Search for the cell housing the specified text and yield its (x, y) center coordinate. 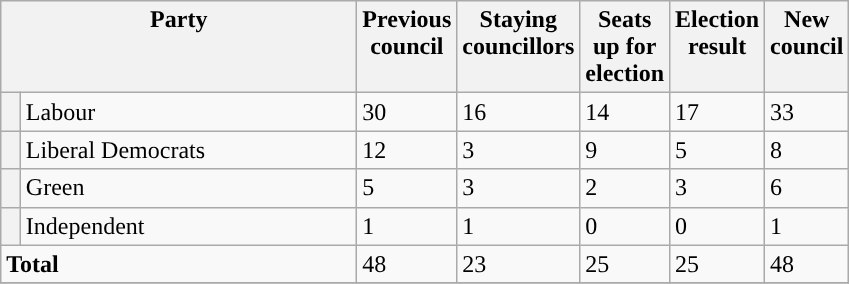
6 (807, 188)
Staying councillors (518, 47)
Party (179, 47)
Previous council (407, 47)
Seats up for election (625, 47)
16 (518, 112)
2 (625, 188)
9 (625, 150)
Election result (718, 47)
33 (807, 112)
Independent (188, 226)
Liberal Democrats (188, 150)
14 (625, 112)
30 (407, 112)
Green (188, 188)
Total (179, 264)
12 (407, 150)
8 (807, 150)
New council (807, 47)
17 (718, 112)
23 (518, 264)
Labour (188, 112)
